Search for the cell housing the specified text and yield its (X, Y) center coordinate. 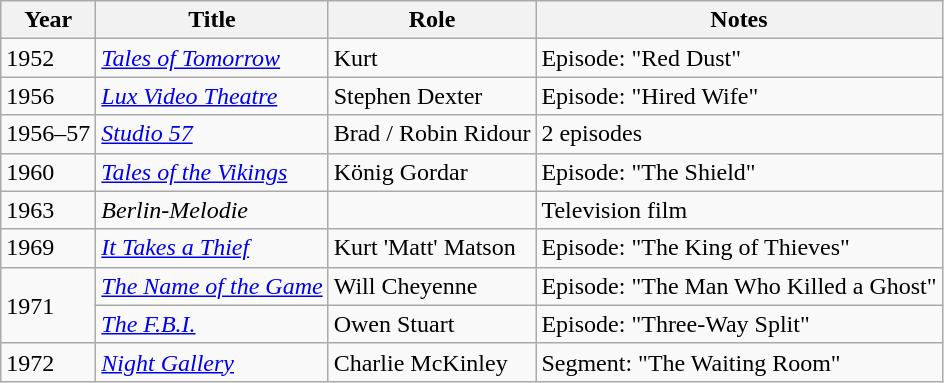
Kurt (432, 58)
Tales of Tomorrow (212, 58)
König Gordar (432, 172)
1972 (48, 362)
Year (48, 20)
Episode: "The King of Thieves" (739, 248)
The F.B.I. (212, 324)
1963 (48, 210)
Brad / Robin Ridour (432, 134)
Kurt 'Matt' Matson (432, 248)
Role (432, 20)
The Name of the Game (212, 286)
Notes (739, 20)
Night Gallery (212, 362)
1956 (48, 96)
Charlie McKinley (432, 362)
Episode: "Red Dust" (739, 58)
Television film (739, 210)
1956–57 (48, 134)
1960 (48, 172)
1952 (48, 58)
1969 (48, 248)
Episode: "Hired Wife" (739, 96)
It Takes a Thief (212, 248)
Tales of the Vikings (212, 172)
2 episodes (739, 134)
Owen Stuart (432, 324)
Studio 57 (212, 134)
Will Cheyenne (432, 286)
1971 (48, 305)
Stephen Dexter (432, 96)
Episode: "The Man Who Killed a Ghost" (739, 286)
Episode: "The Shield" (739, 172)
Title (212, 20)
Berlin-Melodie (212, 210)
Lux Video Theatre (212, 96)
Episode: "Three-Way Split" (739, 324)
Segment: "The Waiting Room" (739, 362)
